Return (x, y) of the center of cell containing provided text 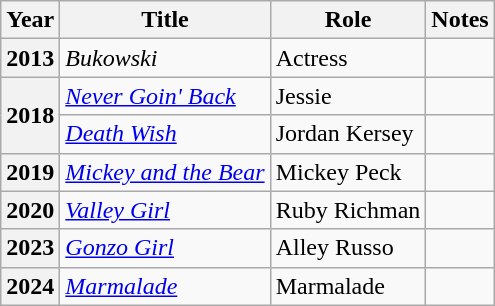
2020 (30, 210)
Alley Russo (348, 248)
Actress (348, 58)
2019 (30, 172)
Notes (460, 20)
Death Wish (165, 134)
Role (348, 20)
Mickey Peck (348, 172)
2024 (30, 286)
Bukowski (165, 58)
Mickey and the Bear (165, 172)
Jordan Kersey (348, 134)
Year (30, 20)
Gonzo Girl (165, 248)
2018 (30, 115)
Jessie (348, 96)
Never Goin' Back (165, 96)
Valley Girl (165, 210)
Ruby Richman (348, 210)
2013 (30, 58)
2023 (30, 248)
Title (165, 20)
